Output the (x, y) coordinate of the center of the cell containing the given text.  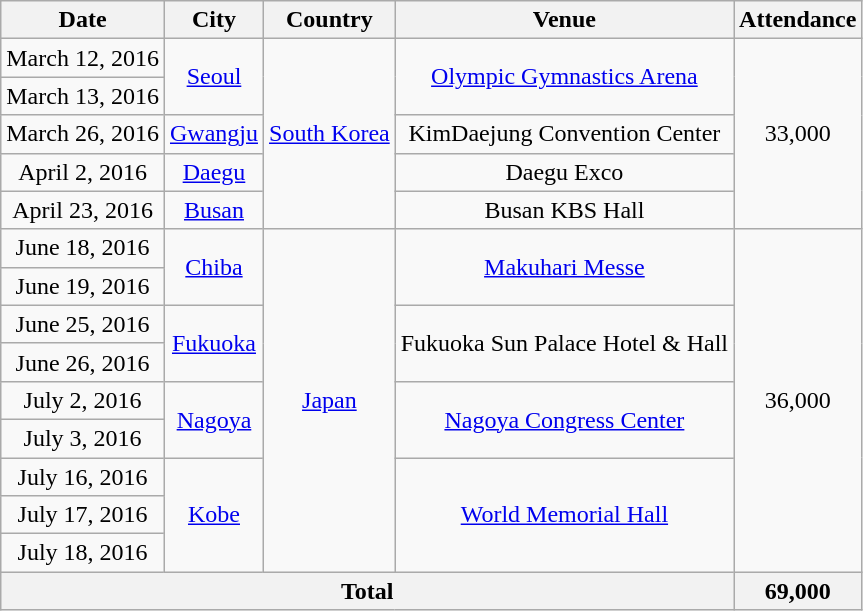
March 13, 2016 (83, 96)
Country (330, 20)
March 12, 2016 (83, 58)
KimDaejung Convention Center (564, 134)
April 2, 2016 (83, 172)
Fukuoka (214, 343)
April 23, 2016 (83, 210)
Total (368, 591)
July 18, 2016 (83, 553)
June 19, 2016 (83, 286)
July 16, 2016 (83, 477)
July 3, 2016 (83, 438)
June 26, 2016 (83, 362)
Nagoya Congress Center (564, 419)
South Korea (330, 134)
Fukuoka Sun Palace Hotel & Hall (564, 343)
March 26, 2016 (83, 134)
Attendance (798, 20)
Kobe (214, 515)
Busan (214, 210)
City (214, 20)
Gwangju (214, 134)
June 25, 2016 (83, 324)
June 18, 2016 (83, 248)
Nagoya (214, 419)
July 2, 2016 (83, 400)
69,000 (798, 591)
Date (83, 20)
Seoul (214, 77)
Olympic Gymnastics Arena (564, 77)
Daegu (214, 172)
Venue (564, 20)
Daegu Exco (564, 172)
July 17, 2016 (83, 515)
Chiba (214, 267)
World Memorial Hall (564, 515)
Japan (330, 400)
36,000 (798, 400)
Makuhari Messe (564, 267)
Busan KBS Hall (564, 210)
33,000 (798, 134)
